Identify which cell holds the provided text, then report its (x, y) central coordinate. 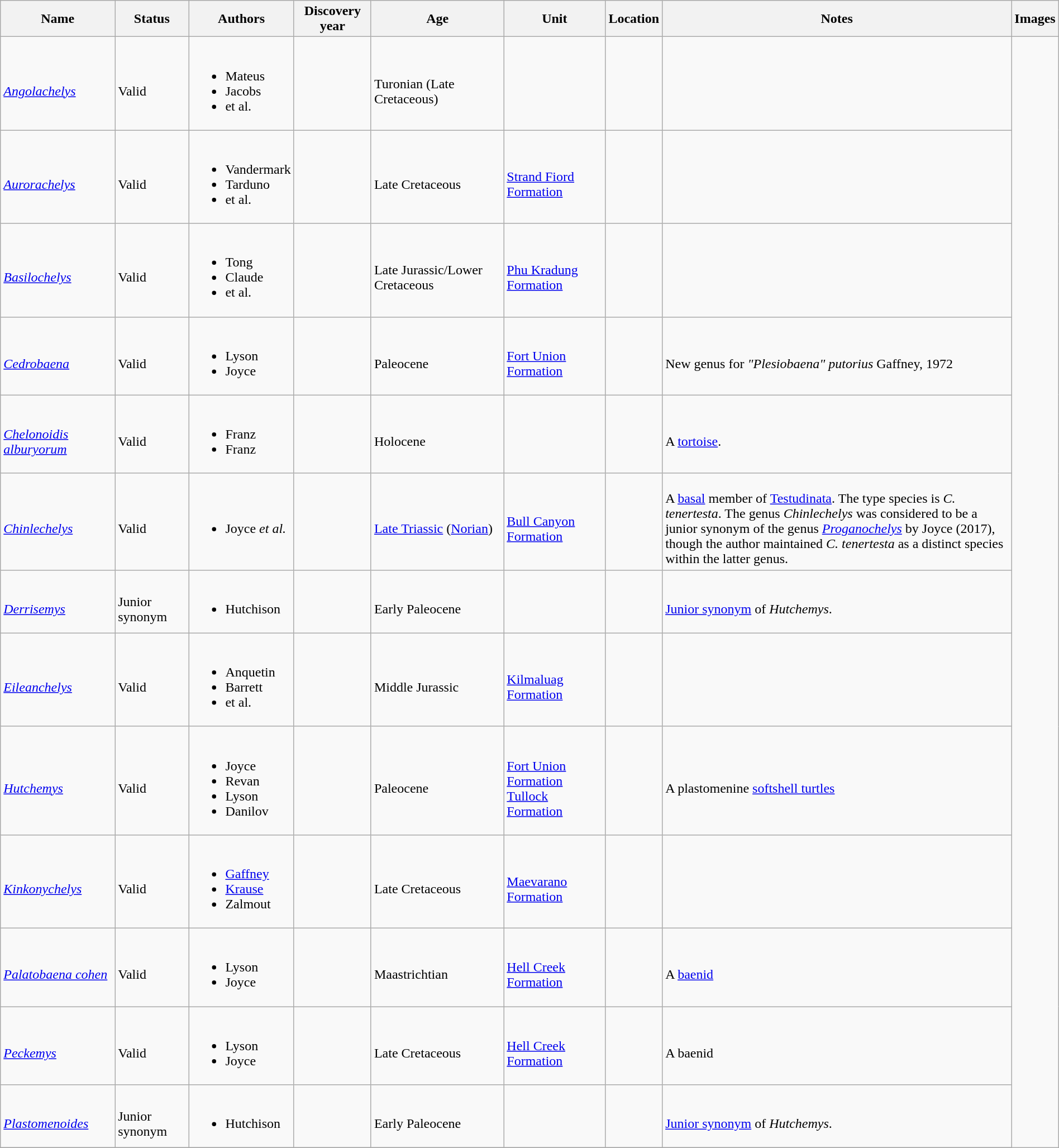
Unit (555, 19)
MateusJacobset al. (241, 84)
Late Jurassic/Lower Cretaceous (437, 270)
Angolachelys (58, 84)
A tortoise. (837, 434)
Peckemys (58, 1046)
Authors (241, 19)
Joyce et al. (241, 522)
Holocene (437, 434)
Cedrobaena (58, 356)
Age (437, 19)
Palatobaena cohen (58, 967)
Late Triassic (Norian) (437, 522)
GaffneyKrauseZalmout (241, 882)
A plastomenine softshell turtles (837, 780)
Kilmaluag Formation (555, 679)
Strand Fiord Formation (555, 177)
Maevarano Formation (555, 882)
Bull Canyon Formation (555, 522)
Maastrichtian (437, 967)
AnquetinBarrettet al. (241, 679)
Turonian (Late Cretaceous) (437, 84)
VandermarkTardunoet al. (241, 177)
Middle Jurassic (437, 679)
Phu Kradung Formation (555, 270)
Basilochelys (58, 270)
Notes (837, 19)
Plastomenoides (58, 1116)
Kinkonychelys (58, 882)
Images (1035, 19)
Derrisemys (58, 601)
FranzFranz (241, 434)
Location (634, 19)
Hutchemys (58, 780)
JoyceRevanLysonDanilov (241, 780)
Fort Union Formation (555, 356)
New genus for "Plesiobaena" putorius Gaffney, 1972 (837, 356)
Chinlechelys (58, 522)
Fort Union Formation Tullock Formation (555, 780)
Discovery year (332, 19)
Eileanchelys (58, 679)
Chelonoidis alburyorum (58, 434)
Name (58, 19)
Status (152, 19)
TongClaudeet al. (241, 270)
Aurorachelys (58, 177)
